Scan for the cell matching the given text and deliver its [x, y] coordinate at center. 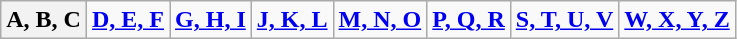
P, Q, R [469, 20]
A, B, C [44, 20]
J, K, L [292, 20]
W, X, Y, Z [677, 20]
G, H, I [211, 20]
S, T, U, V [564, 20]
D, E, F [128, 20]
M, N, O [380, 20]
